Capture the cell that displays the provided text and extract its (x, y) central coordinate. 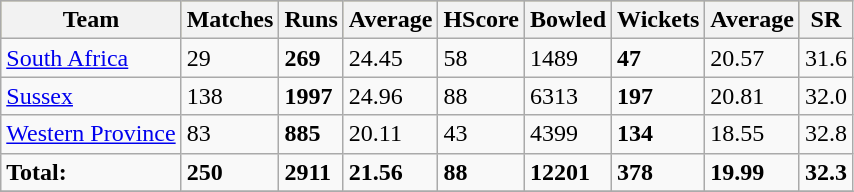
197 (658, 96)
32.0 (826, 96)
19.99 (752, 172)
Matches (230, 20)
43 (482, 134)
20.11 (390, 134)
32.3 (826, 172)
12201 (568, 172)
Bowled (568, 20)
Wickets (658, 20)
20.57 (752, 58)
6313 (568, 96)
Sussex (91, 96)
Team (91, 20)
1997 (311, 96)
SR (826, 20)
250 (230, 172)
31.6 (826, 58)
47 (658, 58)
Runs (311, 20)
378 (658, 172)
South Africa (91, 58)
269 (311, 58)
32.8 (826, 134)
885 (311, 134)
24.45 (390, 58)
21.56 (390, 172)
29 (230, 58)
Total: (91, 172)
2911 (311, 172)
20.81 (752, 96)
83 (230, 134)
1489 (568, 58)
58 (482, 58)
Western Province (91, 134)
HScore (482, 20)
138 (230, 96)
4399 (568, 134)
18.55 (752, 134)
134 (658, 134)
24.96 (390, 96)
